Extract the (x, y) coordinate from the center of the cell holding the provided text.  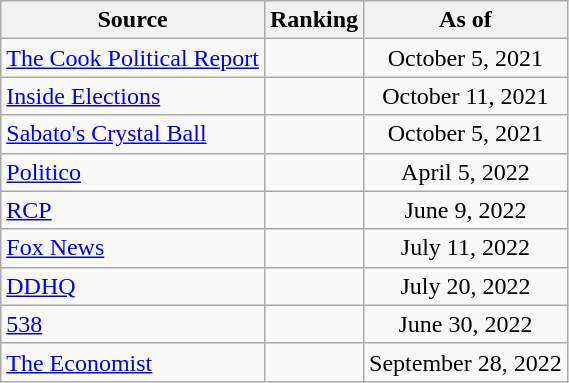
Fox News (133, 248)
June 30, 2022 (466, 324)
538 (133, 324)
July 11, 2022 (466, 248)
Ranking (314, 20)
April 5, 2022 (466, 172)
July 20, 2022 (466, 286)
Sabato's Crystal Ball (133, 134)
Politico (133, 172)
The Cook Political Report (133, 58)
September 28, 2022 (466, 362)
Inside Elections (133, 96)
June 9, 2022 (466, 210)
The Economist (133, 362)
DDHQ (133, 286)
Source (133, 20)
October 11, 2021 (466, 96)
As of (466, 20)
RCP (133, 210)
